Return the [X, Y] coordinate for the center point of the cell that contains the specified text.  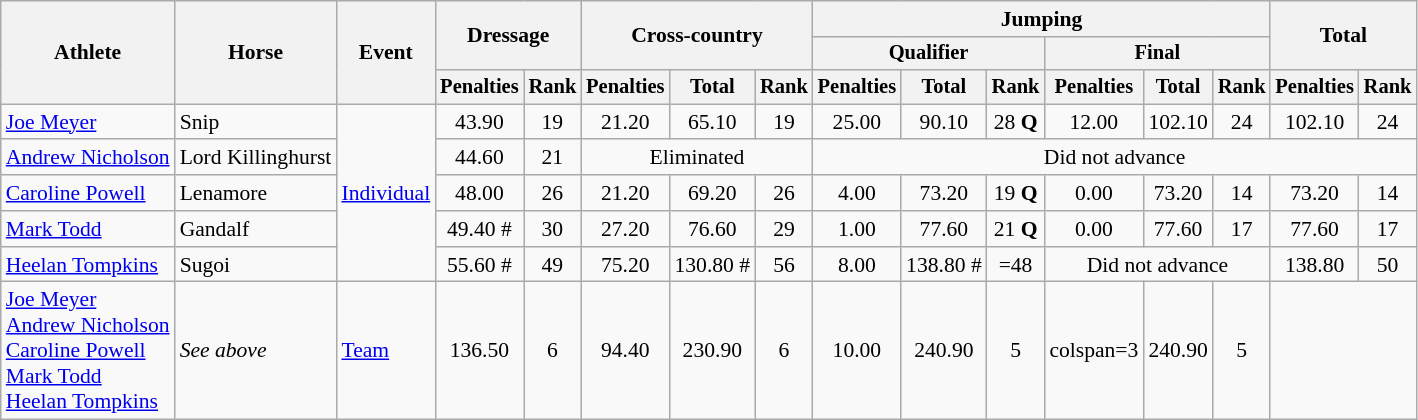
Athlete [88, 52]
19 Q [1016, 193]
30 [553, 229]
12.00 [1094, 122]
Eliminated [697, 158]
49.40 # [479, 229]
90.10 [944, 122]
44.60 [479, 158]
130.80 # [712, 265]
4.00 [857, 193]
94.40 [625, 351]
138.80 # [944, 265]
Gandalf [256, 229]
55.60 # [479, 265]
21 Q [1016, 229]
49 [553, 265]
230.90 [712, 351]
65.10 [712, 122]
Mark Todd [88, 229]
28 Q [1016, 122]
Lord Killinghurst [256, 158]
21 [553, 158]
Individual [386, 193]
Andrew Nicholson [88, 158]
8.00 [857, 265]
Lenamore [256, 193]
See above [256, 351]
Team [386, 351]
48.00 [479, 193]
76.60 [712, 229]
56 [784, 265]
138.80 [1314, 265]
Cross-country [697, 36]
1.00 [857, 229]
29 [784, 229]
136.50 [479, 351]
=48 [1016, 265]
Snip [256, 122]
Dressage [508, 36]
75.20 [625, 265]
Final [1157, 54]
50 [1388, 265]
69.20 [712, 193]
Joe MeyerAndrew NicholsonCaroline PowellMark ToddHeelan Tompkins [88, 351]
Jumping [1042, 19]
Joe Meyer [88, 122]
Horse [256, 52]
Sugoi [256, 265]
43.90 [479, 122]
Event [386, 52]
Caroline Powell [88, 193]
Qualifier [929, 54]
10.00 [857, 351]
colspan=3 [1094, 351]
27.20 [625, 229]
Heelan Tompkins [88, 265]
25.00 [857, 122]
